Scan for the cell matching the given text and deliver its (x, y) coordinate at center. 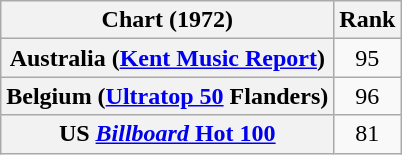
Rank (368, 20)
Chart (1972) (168, 20)
Belgium (Ultratop 50 Flanders) (168, 96)
US Billboard Hot 100 (168, 134)
81 (368, 134)
Australia (Kent Music Report) (168, 58)
95 (368, 58)
96 (368, 96)
